From the cell containing the given text, extract its center point as [x, y] coordinate. 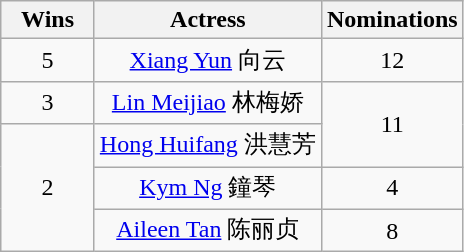
Xiang Yun 向云 [208, 60]
5 [48, 60]
Kym Ng 鐘琴 [208, 188]
Hong Huifang 洪慧芳 [208, 146]
Nominations [392, 20]
Lin Meijiao 林梅娇 [208, 102]
Actress [208, 20]
2 [48, 188]
Wins [48, 20]
3 [48, 102]
Aileen Tan 陈丽贞 [208, 230]
11 [392, 124]
4 [392, 188]
12 [392, 60]
8 [392, 230]
